Search for the cell housing the specified text and yield its [x, y] center coordinate. 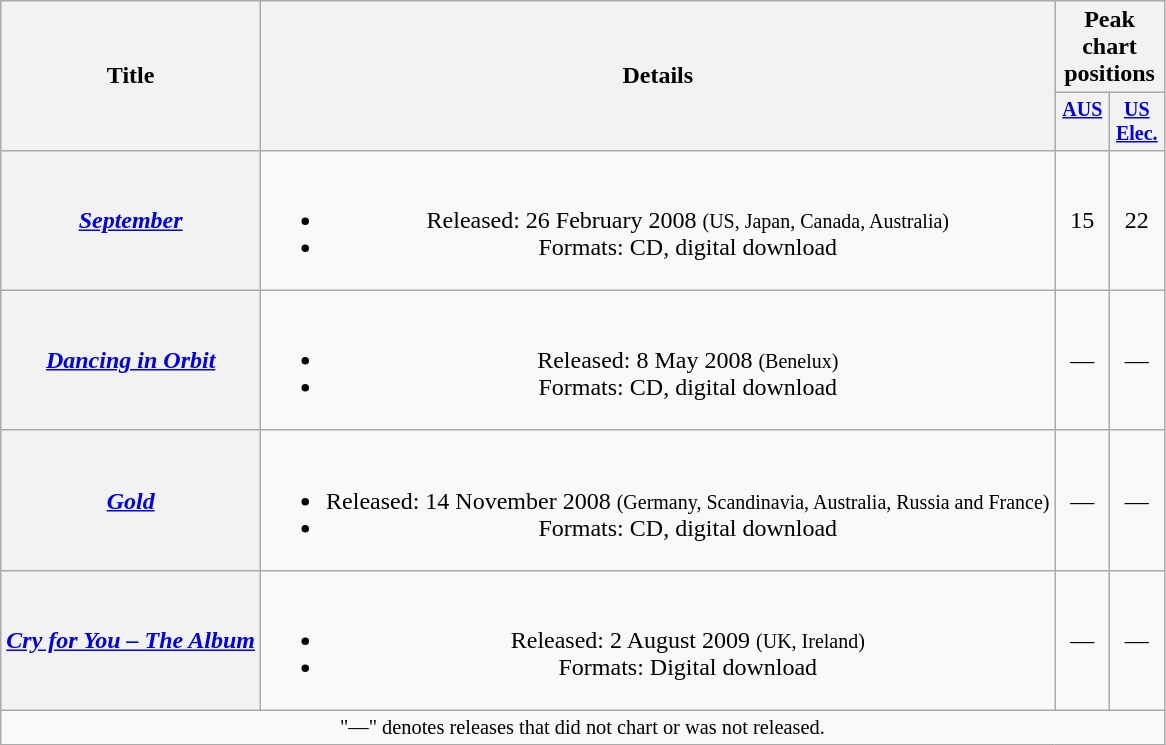
Released: 26 February 2008 (US, Japan, Canada, Australia)Formats: CD, digital download [658, 220]
USElec. [1137, 122]
Released: 14 November 2008 (Germany, Scandinavia, Australia, Russia and France)Formats: CD, digital download [658, 500]
Peak chart positions [1110, 47]
AUS [1082, 122]
September [131, 220]
Details [658, 76]
Released: 2 August 2009 (UK, Ireland)Formats: Digital download [658, 640]
Gold [131, 500]
15 [1082, 220]
Released: 8 May 2008 (Benelux)Formats: CD, digital download [658, 360]
Cry for You – The Album [131, 640]
Dancing in Orbit [131, 360]
"—" denotes releases that did not chart or was not released. [582, 728]
Title [131, 76]
22 [1137, 220]
